From the cell containing the given text, extract its center point as (x, y) coordinate. 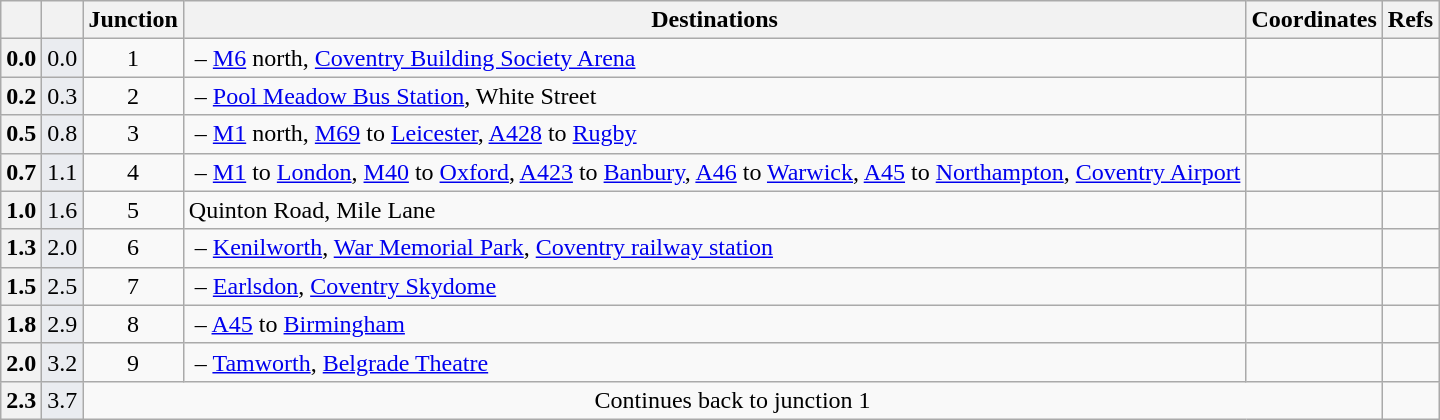
2.9 (62, 324)
Coordinates (1314, 20)
9 (133, 362)
Destinations (714, 20)
Quinton Road, Mile Lane (714, 210)
1.3 (22, 248)
0.2 (22, 96)
0.3 (62, 96)
– M1 north, M69 to Leicester, A428 to Rugby (714, 134)
5 (133, 210)
0.5 (22, 134)
8 (133, 324)
3.7 (62, 400)
2.5 (62, 286)
0.7 (22, 172)
3 (133, 134)
7 (133, 286)
Continues back to junction 1 (732, 400)
1.1 (62, 172)
– A45 to Birmingham (714, 324)
1.8 (22, 324)
– Earlsdon, Coventry Skydome (714, 286)
0.8 (62, 134)
1.5 (22, 286)
3.2 (62, 362)
– Pool Meadow Bus Station, White Street (714, 96)
– M6 north, Coventry Building Society Arena (714, 58)
2.3 (22, 400)
1 (133, 58)
Junction (133, 20)
2 (133, 96)
6 (133, 248)
1.0 (22, 210)
1.6 (62, 210)
4 (133, 172)
– Tamworth, Belgrade Theatre (714, 362)
– M1 to London, M40 to Oxford, A423 to Banbury, A46 to Warwick, A45 to Northampton, Coventry Airport (714, 172)
Refs (1410, 20)
– Kenilworth, War Memorial Park, Coventry railway station (714, 248)
